Provide the [x, y] coordinate of the cell's center where the given text is located.  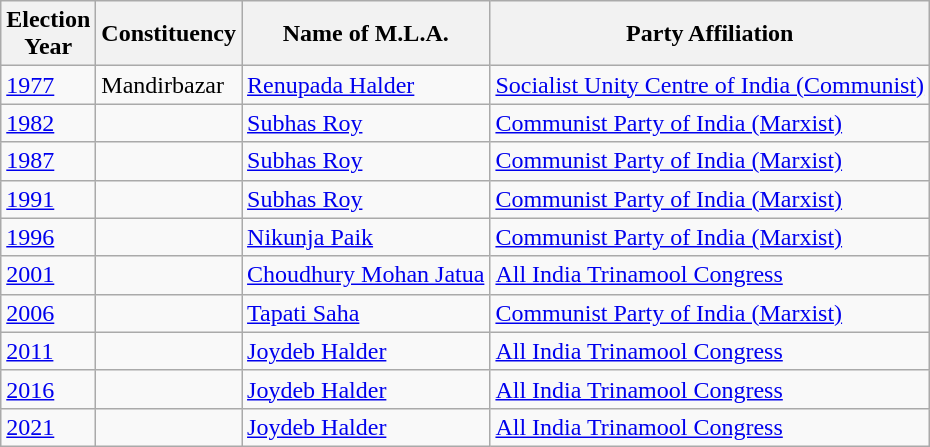
Nikunja Paik [366, 237]
2011 [48, 351]
2021 [48, 427]
Election Year [48, 34]
1987 [48, 161]
1991 [48, 199]
Party Affiliation [710, 34]
2016 [48, 389]
2006 [48, 313]
2001 [48, 275]
Choudhury Mohan Jatua [366, 275]
Name of M.L.A. [366, 34]
Renupada Halder [366, 85]
1996 [48, 237]
1982 [48, 123]
Tapati Saha [366, 313]
Constituency [169, 34]
Mandirbazar [169, 85]
1977 [48, 85]
Socialist Unity Centre of India (Communist) [710, 85]
